Detect which cell encompasses the target text, then output its [x, y] center coordinate. 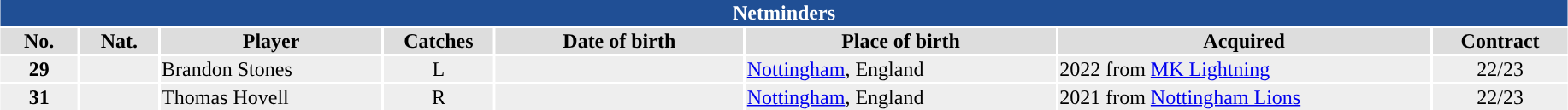
Netminders [783, 13]
Date of birth [619, 41]
29 [39, 69]
31 [39, 97]
Place of birth [900, 41]
No. [39, 41]
Thomas Hovell [272, 97]
Player [272, 41]
Nat. [120, 41]
Acquired [1245, 41]
2022 from MK Lightning [1245, 69]
L [438, 69]
2021 from Nottingham Lions [1245, 97]
Catches [438, 41]
R [438, 97]
Brandon Stones [272, 69]
Contract [1500, 41]
